Locate the cell with the specified text and output its (X, Y) center coordinate. 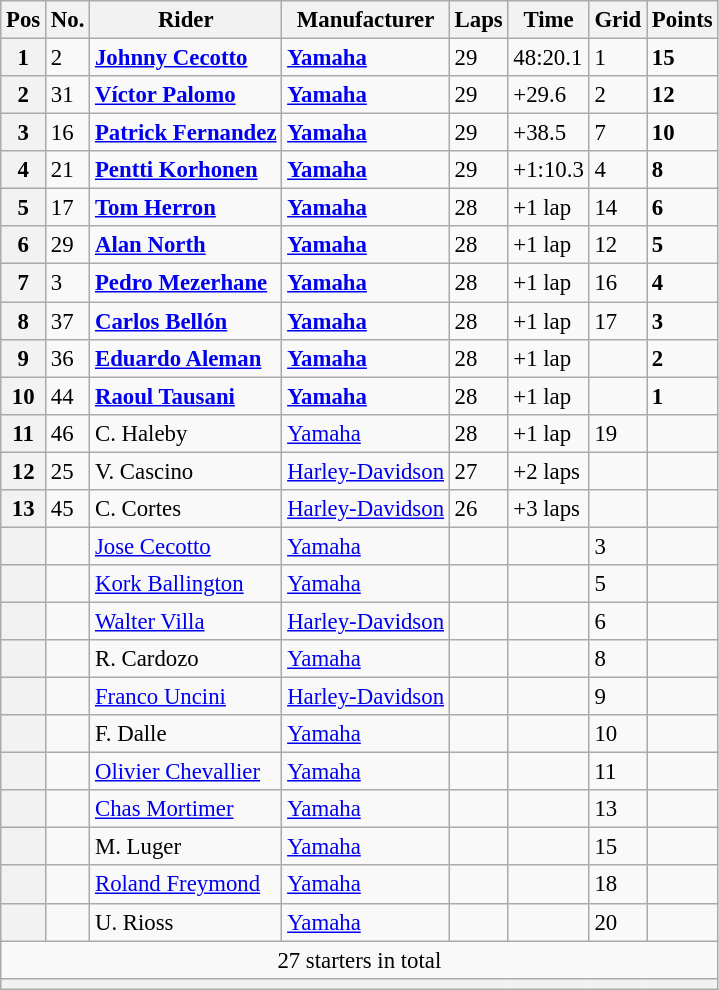
U. Rioss (186, 922)
Patrick Fernandez (186, 133)
Points (682, 20)
Roland Freymond (186, 885)
Alan North (186, 245)
Pedro Mezerhane (186, 283)
37 (68, 321)
M. Luger (186, 847)
Franco Uncini (186, 697)
No. (68, 20)
36 (68, 358)
Pos (24, 20)
27 (478, 471)
V. Cascino (186, 471)
+38.5 (548, 133)
F. Dalle (186, 734)
Rider (186, 20)
Laps (478, 20)
27 starters in total (360, 960)
18 (618, 885)
14 (618, 208)
20 (618, 922)
Víctor Palomo (186, 95)
Raoul Tausani (186, 396)
Carlos Bellón (186, 321)
25 (68, 471)
Eduardo Aleman (186, 358)
Manufacturer (366, 20)
26 (478, 509)
48:20.1 (548, 58)
+2 laps (548, 471)
Chas Mortimer (186, 809)
31 (68, 95)
Johnny Cecotto (186, 58)
R. Cardozo (186, 659)
Grid (618, 20)
C. Cortes (186, 509)
+1:10.3 (548, 170)
Olivier Chevallier (186, 772)
Time (548, 20)
21 (68, 170)
45 (68, 509)
Tom Herron (186, 208)
Walter Villa (186, 621)
19 (618, 433)
+3 laps (548, 509)
Jose Cecotto (186, 546)
Kork Ballington (186, 584)
Pentti Korhonen (186, 170)
C. Haleby (186, 433)
+29.6 (548, 95)
46 (68, 433)
44 (68, 396)
